Determine the (x, y) coordinate at the center of the cell enclosing the given text.  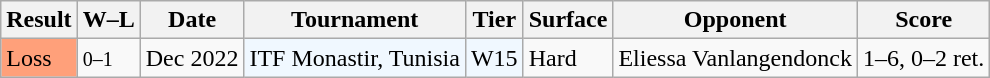
Loss (39, 58)
W–L (108, 20)
Opponent (736, 20)
ITF Monastir, Tunisia (354, 58)
Tournament (354, 20)
Surface (568, 20)
Eliessa Vanlangendonck (736, 58)
Hard (568, 58)
Result (39, 20)
0–1 (108, 58)
1–6, 0–2 ret. (923, 58)
Score (923, 20)
W15 (494, 58)
Tier (494, 20)
Date (192, 20)
Dec 2022 (192, 58)
